Pinpoint the cell where the given text exists, returning its (X, Y) midpoint coordinate. 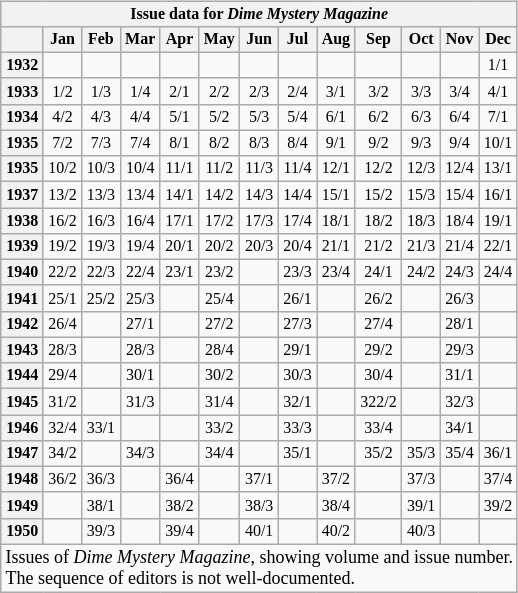
17/2 (220, 221)
40/1 (259, 531)
10/4 (140, 169)
21/2 (378, 247)
35/1 (297, 454)
22/3 (101, 272)
5/3 (259, 117)
24/4 (498, 272)
32/3 (459, 402)
4/3 (101, 117)
11/1 (179, 169)
13/2 (62, 195)
6/4 (459, 117)
7/2 (62, 143)
34/1 (459, 428)
9/2 (378, 143)
1943 (22, 350)
38/4 (336, 505)
Sep (378, 40)
37/1 (259, 479)
14/1 (179, 195)
23/4 (336, 272)
2/4 (297, 91)
38/2 (179, 505)
32/1 (297, 402)
35/2 (378, 454)
34/4 (220, 454)
36/1 (498, 454)
39/1 (421, 505)
7/4 (140, 143)
40/2 (336, 531)
1938 (22, 221)
Jul (297, 40)
37/3 (421, 479)
9/4 (459, 143)
18/3 (421, 221)
1941 (22, 298)
33/2 (220, 428)
322/2 (378, 402)
20/1 (179, 247)
Aug (336, 40)
1/3 (101, 91)
33/3 (297, 428)
40/3 (421, 531)
6/3 (421, 117)
30/4 (378, 376)
5/1 (179, 117)
Nov (459, 40)
39/2 (498, 505)
17/4 (297, 221)
Jan (62, 40)
1/1 (498, 65)
12/1 (336, 169)
1942 (22, 324)
6/1 (336, 117)
27/2 (220, 324)
24/1 (378, 272)
34/3 (140, 454)
8/1 (179, 143)
19/4 (140, 247)
1939 (22, 247)
27/3 (297, 324)
36/4 (179, 479)
6/2 (378, 117)
26/4 (62, 324)
8/2 (220, 143)
4/1 (498, 91)
23/1 (179, 272)
31/2 (62, 402)
3/2 (378, 91)
8/3 (259, 143)
3/4 (459, 91)
31/3 (140, 402)
2/1 (179, 91)
29/2 (378, 350)
20/4 (297, 247)
19/2 (62, 247)
24/3 (459, 272)
Oct (421, 40)
37/4 (498, 479)
23/3 (297, 272)
36/2 (62, 479)
15/2 (378, 195)
1/4 (140, 91)
9/1 (336, 143)
22/4 (140, 272)
36/3 (101, 479)
29/3 (459, 350)
15/1 (336, 195)
18/4 (459, 221)
19/3 (101, 247)
35/3 (421, 454)
18/2 (378, 221)
15/4 (459, 195)
1934 (22, 117)
14/4 (297, 195)
2/3 (259, 91)
16/4 (140, 221)
26/3 (459, 298)
4/2 (62, 117)
23/2 (220, 272)
25/4 (220, 298)
17/3 (259, 221)
20/3 (259, 247)
1932 (22, 65)
1940 (22, 272)
37/2 (336, 479)
33/1 (101, 428)
31/1 (459, 376)
1933 (22, 91)
30/3 (297, 376)
9/3 (421, 143)
Issue data for Dime Mystery Magazine (259, 14)
2/2 (220, 91)
34/2 (62, 454)
19/1 (498, 221)
29/4 (62, 376)
1950 (22, 531)
Feb (101, 40)
30/1 (140, 376)
21/4 (459, 247)
11/3 (259, 169)
35/4 (459, 454)
1948 (22, 479)
20/2 (220, 247)
13/1 (498, 169)
38/1 (101, 505)
1946 (22, 428)
1949 (22, 505)
28/1 (459, 324)
21/1 (336, 247)
16/1 (498, 195)
10/3 (101, 169)
22/2 (62, 272)
1/2 (62, 91)
14/2 (220, 195)
26/2 (378, 298)
1947 (22, 454)
10/1 (498, 143)
27/1 (140, 324)
7/1 (498, 117)
39/3 (101, 531)
16/2 (62, 221)
12/2 (378, 169)
11/4 (297, 169)
14/3 (259, 195)
16/3 (101, 221)
13/3 (101, 195)
32/4 (62, 428)
Issues of Dime Mystery Magazine, showing volume and issue number.The sequence of editors is not well-documented. (259, 568)
4/4 (140, 117)
21/3 (421, 247)
22/1 (498, 247)
1945 (22, 402)
Mar (140, 40)
30/2 (220, 376)
Dec (498, 40)
28/4 (220, 350)
5/4 (297, 117)
29/1 (297, 350)
1944 (22, 376)
3/1 (336, 91)
33/4 (378, 428)
3/3 (421, 91)
May (220, 40)
39/4 (179, 531)
15/3 (421, 195)
12/4 (459, 169)
18/1 (336, 221)
8/4 (297, 143)
10/2 (62, 169)
27/4 (378, 324)
13/4 (140, 195)
38/3 (259, 505)
7/3 (101, 143)
Apr (179, 40)
5/2 (220, 117)
25/1 (62, 298)
12/3 (421, 169)
26/1 (297, 298)
25/3 (140, 298)
31/4 (220, 402)
1937 (22, 195)
11/2 (220, 169)
25/2 (101, 298)
24/2 (421, 272)
Jun (259, 40)
17/1 (179, 221)
